Capture the cell that displays the provided text and extract its [X, Y] central coordinate. 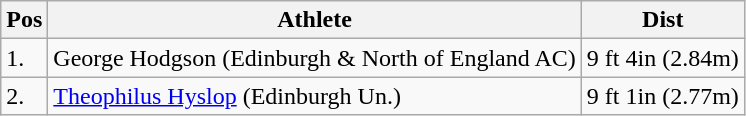
2. [24, 96]
9 ft 4in (2.84m) [662, 58]
9 ft 1in (2.77m) [662, 96]
1. [24, 58]
George Hodgson (Edinburgh & North of England AC) [314, 58]
Pos [24, 20]
Dist [662, 20]
Theophilus Hyslop (Edinburgh Un.) [314, 96]
Athlete [314, 20]
